Locate the cell with the specified text and output its [X, Y] center coordinate. 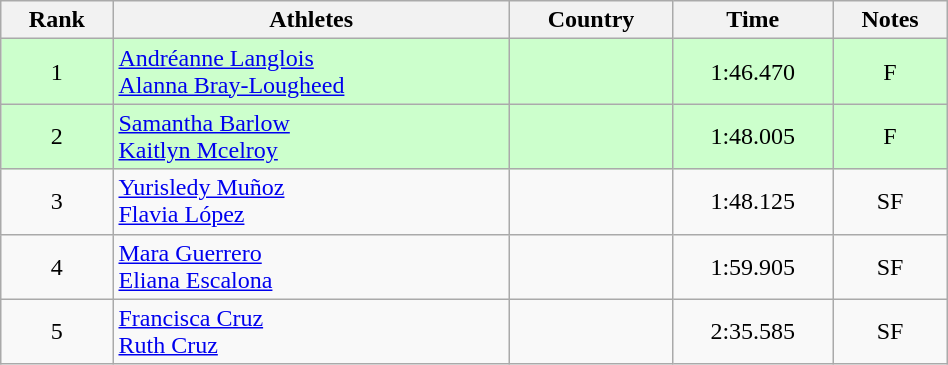
Samantha BarlowKaitlyn Mcelroy [311, 136]
2 [57, 136]
Time [753, 20]
1 [57, 72]
1:59.905 [753, 266]
1:48.125 [753, 202]
1:46.470 [753, 72]
Mara GuerreroEliana Escalona [311, 266]
1:48.005 [753, 136]
Athletes [311, 20]
3 [57, 202]
Notes [890, 20]
5 [57, 332]
Francisca CruzRuth Cruz [311, 332]
4 [57, 266]
Country [590, 20]
Rank [57, 20]
2:35.585 [753, 332]
Yurisledy MuñozFlavia López [311, 202]
Andréanne LangloisAlanna Bray-Lougheed [311, 72]
